Detect which cell encompasses the target text, then output its [x, y] center coordinate. 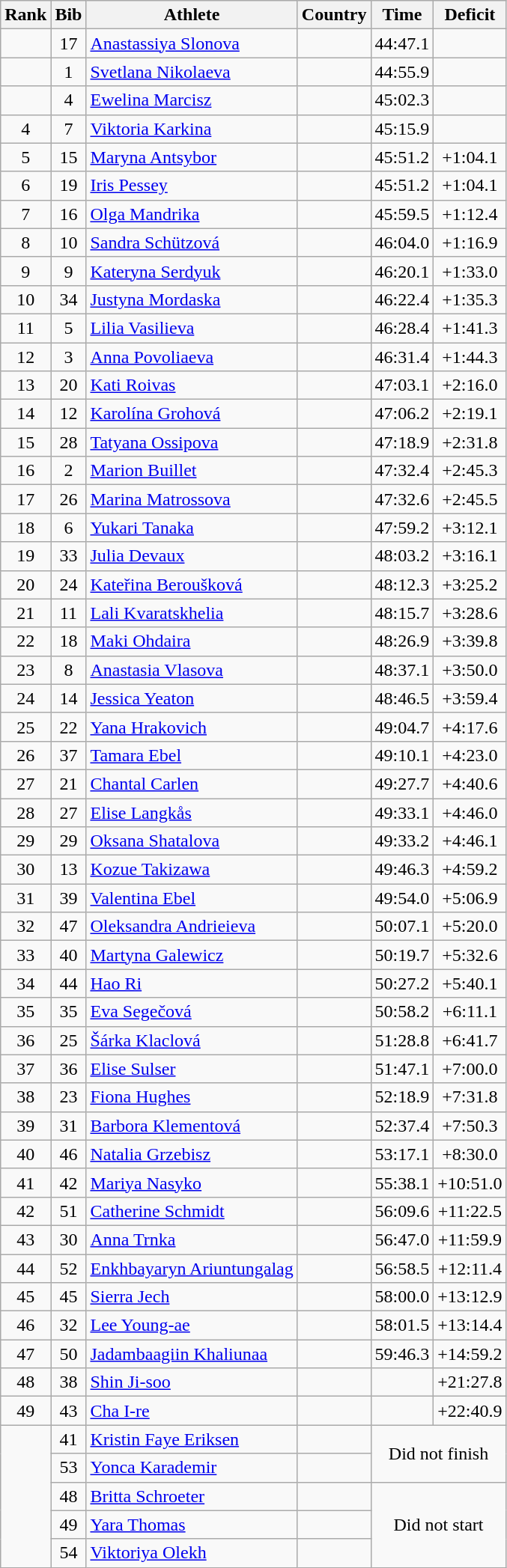
+22:40.9 [470, 1411]
48:37.1 [402, 670]
47:18.9 [402, 442]
48:46.5 [402, 698]
51:28.8 [402, 1040]
Time [402, 15]
Deficit [470, 15]
47:59.2 [402, 528]
Chantal Carlen [192, 784]
50 [69, 1354]
46:28.4 [402, 328]
Maki Ohdaira [192, 641]
+4:59.2 [470, 870]
47:06.2 [402, 414]
+7:00.0 [470, 1069]
50:07.1 [402, 927]
Tamara Ebel [192, 755]
Cha I-re [192, 1411]
+5:32.6 [470, 955]
Marion Buillet [192, 471]
Jessica Yeaton [192, 698]
Catherine Schmidt [192, 1211]
58:01.5 [402, 1326]
+10:51.0 [470, 1183]
+5:20.0 [470, 927]
Oleksandra Andrieieva [192, 927]
+1:33.0 [470, 271]
Natalia Grzebisz [192, 1154]
Britta Schroeter [192, 1496]
46:04.0 [402, 242]
Jadambaagiin Khaliunaa [192, 1354]
50:58.2 [402, 1012]
+3:59.4 [470, 698]
47:03.1 [402, 385]
+2:45.5 [470, 499]
+1:35.3 [470, 299]
45:02.3 [402, 100]
46:20.1 [402, 271]
49:33.1 [402, 812]
56:47.0 [402, 1239]
44:55.9 [402, 72]
+1:44.3 [470, 357]
53 [69, 1468]
Anastasia Vlasova [192, 670]
49:46.3 [402, 870]
+3:25.2 [470, 585]
+3:39.8 [470, 641]
46:31.4 [402, 357]
Fiona Hughes [192, 1097]
Anastassiya Slonova [192, 43]
Martyna Galewicz [192, 955]
52:37.4 [402, 1126]
49:27.7 [402, 784]
+2:19.1 [470, 414]
+11:59.9 [470, 1239]
Lali Kvaratskhelia [192, 613]
Anna Trnka [192, 1239]
Tatyana Ossipova [192, 442]
+6:11.1 [470, 1012]
Kozue Takizawa [192, 870]
Svetlana Nikolaeva [192, 72]
56:09.6 [402, 1211]
51:47.1 [402, 1069]
Lee Young-ae [192, 1326]
Yana Hrakovich [192, 727]
49:10.1 [402, 755]
+13:12.9 [470, 1297]
Julia Devaux [192, 556]
+3:50.0 [470, 670]
50:27.2 [402, 983]
+13:14.4 [470, 1326]
Enkhbayaryn Ariuntungalag [192, 1269]
Mariya Nasyko [192, 1183]
+14:59.2 [470, 1354]
44:47.1 [402, 43]
+2:45.3 [470, 471]
+7:31.8 [470, 1097]
+1:41.3 [470, 328]
Oksana Shatalova [192, 841]
+6:41.7 [470, 1040]
Viktoriya Olekh [192, 1553]
Elise Langkås [192, 812]
Kati Roivas [192, 385]
Sandra Schützová [192, 242]
Barbora Klementová [192, 1126]
Šárka Klaclová [192, 1040]
Yukari Tanaka [192, 528]
Marina Matrossova [192, 499]
Sierra Jech [192, 1297]
53:17.1 [402, 1154]
+1:12.4 [470, 214]
3 [69, 357]
+3:16.1 [470, 556]
+5:06.9 [470, 898]
Yara Thomas [192, 1525]
59:46.3 [402, 1354]
46:22.4 [402, 299]
Iris Pessey [192, 186]
Hao Ri [192, 983]
50:19.7 [402, 955]
+4:17.6 [470, 727]
Viktoria Karkina [192, 129]
48:26.9 [402, 641]
Did not finish [439, 1453]
Kateryna Serdyuk [192, 271]
+4:23.0 [470, 755]
55:38.1 [402, 1183]
Valentina Ebel [192, 898]
Justyna Mordaska [192, 299]
56:58.5 [402, 1269]
+4:40.6 [470, 784]
Elise Sulser [192, 1069]
Lilia Vasilieva [192, 328]
+7:50.3 [470, 1126]
Karolína Grohová [192, 414]
47:32.4 [402, 471]
+3:12.1 [470, 528]
+12:11.4 [470, 1269]
54 [69, 1553]
Yonca Karademir [192, 1468]
+2:31.8 [470, 442]
+4:46.1 [470, 841]
Rank [25, 15]
49:04.7 [402, 727]
48:15.7 [402, 613]
Country [334, 15]
48:03.2 [402, 556]
Ewelina Marcisz [192, 100]
45:59.5 [402, 214]
Athlete [192, 15]
1 [69, 72]
+21:27.8 [470, 1382]
Kristin Faye Eriksen [192, 1439]
+4:46.0 [470, 812]
Olga Mandrika [192, 214]
49:54.0 [402, 898]
+3:28.6 [470, 613]
47:32.6 [402, 499]
Bib [69, 15]
58:00.0 [402, 1297]
+1:16.9 [470, 242]
+11:22.5 [470, 1211]
Shin Ji-soo [192, 1382]
45:15.9 [402, 129]
49:33.2 [402, 841]
51 [69, 1211]
+8:30.0 [470, 1154]
+2:16.0 [470, 385]
Anna Povoliaeva [192, 357]
Did not start [439, 1525]
+5:40.1 [470, 983]
Kateřina Beroušková [192, 585]
52:18.9 [402, 1097]
Maryna Antsybor [192, 157]
Eva Segečová [192, 1012]
52 [69, 1269]
2 [69, 471]
48:12.3 [402, 585]
